Return (x, y) of the center of cell containing provided text 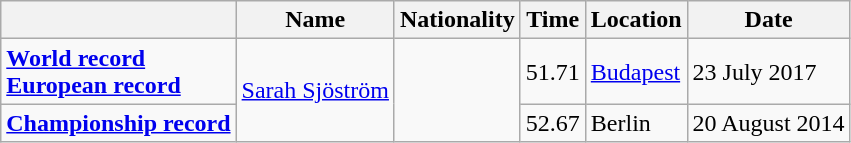
Location (636, 20)
Name (315, 20)
Sarah Sjöström (315, 90)
Nationality (457, 20)
Date (768, 20)
Berlin (636, 123)
51.71 (552, 72)
20 August 2014 (768, 123)
52.67 (552, 123)
World recordEuropean record (118, 72)
Time (552, 20)
23 July 2017 (768, 72)
Championship record (118, 123)
Budapest (636, 72)
